Find where the given text appears and provide that cell's center as (X, Y) coordinate. 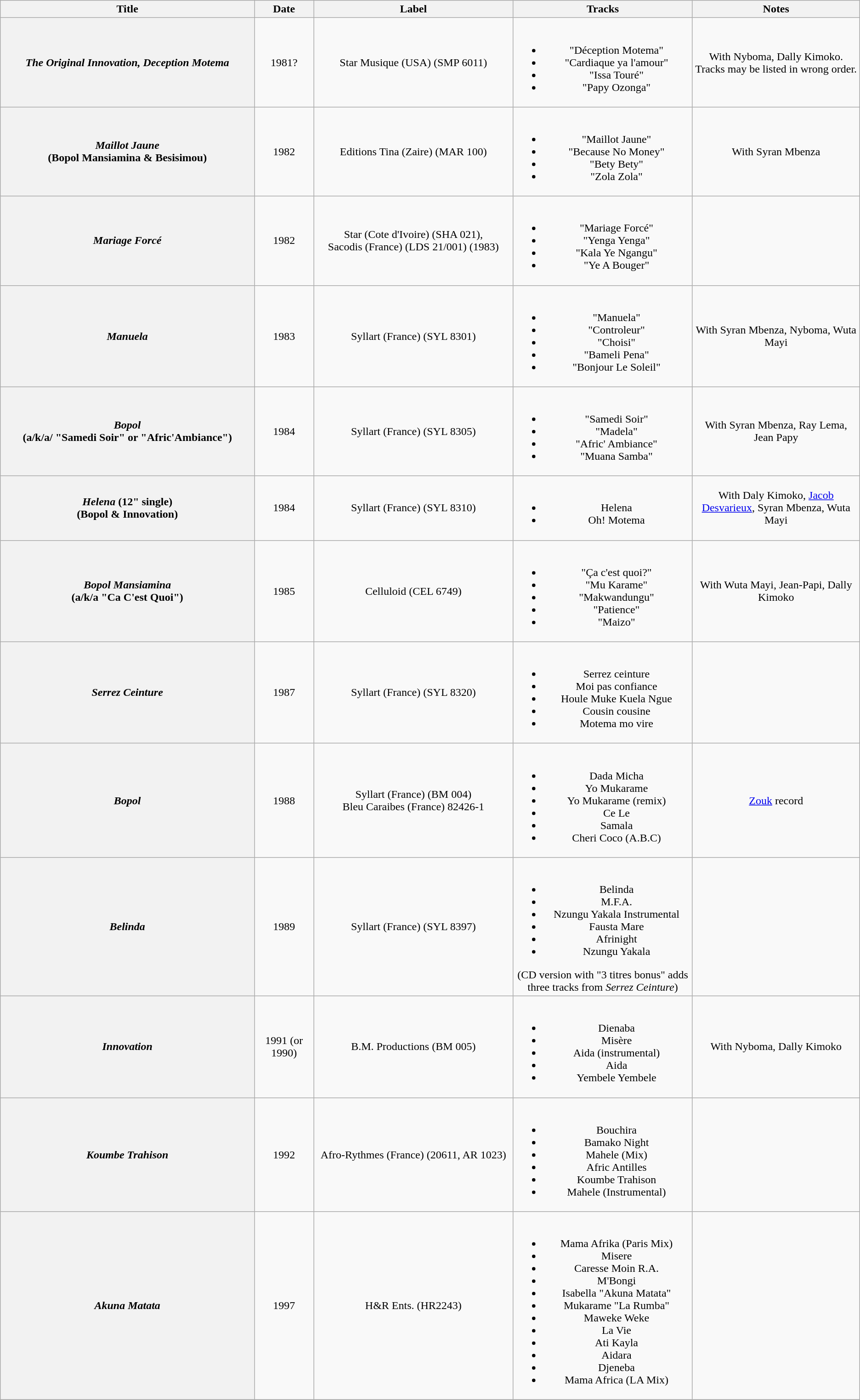
1987 (284, 693)
Title (128, 9)
1981? (284, 62)
B.M. Productions (BM 005) (413, 1046)
BouchiraBamako NightMahele (Mix)Afric AntillesKoumbe TrahisonMahele (Instrumental) (603, 1155)
Star (Cote d'Ivoire) (SHA 021),Sacodis (France) (LDS 21/001) (1983) (413, 241)
"Samedi Soir""Madela""Afric' Ambiance""Muana Samba" (603, 431)
DienabaMisèreAida (instrumental)AidaYembele Yembele (603, 1046)
Label (413, 9)
Serrez Ceinture (128, 693)
Syllart (France) (SYL 8305) (413, 431)
1991 (or 1990) (284, 1046)
Bopol (128, 800)
1985 (284, 591)
Koumbe Trahison (128, 1155)
"Déception Motema""Cardiaque ya l'amour""Issa Touré""Papy Ozonga" (603, 62)
Celluloid (CEL 6749) (413, 591)
HelenaOh! Motema (603, 508)
Belinda (128, 926)
Akuna Matata (128, 1306)
With Daly Kimoko, Jacob Desvarieux, Syran Mbenza, Wuta Mayi (776, 508)
"Maillot Jaune""Because No Money""Bety Bety""Zola Zola" (603, 152)
Dada MichaYo MukarameYo Mukarame (remix)Ce LeSamalaCheri Coco (A.B.C) (603, 800)
With Nyboma, Dally Kimoko. Tracks may be listed in wrong order. (776, 62)
BelindaM.F.A.Nzungu Yakala InstrumentalFausta MareAfrinightNzungu Yakala(CD version with "3 titres bonus" adds three tracks from Serrez Ceinture) (603, 926)
Bopol(a/k/a/ "Samedi Soir" or "Afric'Ambiance") (128, 431)
Syllart (France) (BM 004)Bleu Caraibes (France) 82426-1 (413, 800)
Syllart (France) (SYL 8320) (413, 693)
Afro-Rythmes (France) (20611, AR 1023) (413, 1155)
Syllart (France) (SYL 8397) (413, 926)
With Syran Mbenza (776, 152)
Helena (12" single)(Bopol & Innovation) (128, 508)
Syllart (France) (SYL 8310) (413, 508)
"Ça c'est quoi?""Mu Karame""Makwandungu""Patience""Maizo" (603, 591)
With Nyboma, Dally Kimoko (776, 1046)
Manuela (128, 336)
Innovation (128, 1046)
1989 (284, 926)
With Syran Mbenza, Nyboma, Wuta Mayi (776, 336)
Maillot Jaune(Bopol Mansiamina & Besisimou) (128, 152)
1997 (284, 1306)
Notes (776, 9)
Syllart (France) (SYL 8301) (413, 336)
The Original Innovation, Deception Motema (128, 62)
Serrez ceintureMoi pas confianceHoule Muke Kuela NgueCousin cousineMotema mo vire (603, 693)
1988 (284, 800)
Date (284, 9)
H&R Ents. (HR2243) (413, 1306)
1983 (284, 336)
Editions Tina (Zaire) (MAR 100) (413, 152)
"Mariage Forcé""Yenga Yenga""Kala Ye Ngangu""Ye A Bouger" (603, 241)
Bopol Mansiamina(a/k/a "Ca C'est Quoi") (128, 591)
Star Musique (USA) (SMP 6011) (413, 62)
Tracks (603, 9)
With Syran Mbenza, Ray Lema, Jean Papy (776, 431)
Mariage Forcé (128, 241)
Zouk record (776, 800)
With Wuta Mayi, Jean-Papi, Dally Kimoko (776, 591)
1992 (284, 1155)
"Manuela""Controleur""Choisi""Bameli Pena""Bonjour Le Soleil" (603, 336)
